From the cell containing the given text, extract its center point as (X, Y) coordinate. 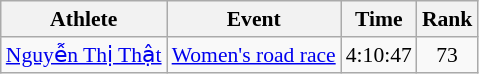
4:10:47 (379, 55)
Event (254, 19)
Nguyễn Thị Thật (84, 55)
Women's road race (254, 55)
Rank (448, 19)
Athlete (84, 19)
73 (448, 55)
Time (379, 19)
